Determine the [X, Y] coordinate at the center of the cell enclosing the given text.  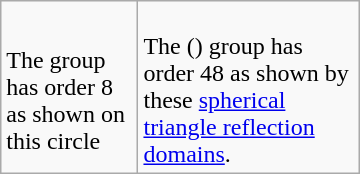
The () group has order 48 as shown by these spherical triangle reflection domains. [248, 88]
The group has order 8 as shown on this circle [70, 88]
